For the text-containing cell, return its midpoint in [x, y] coordinate format. 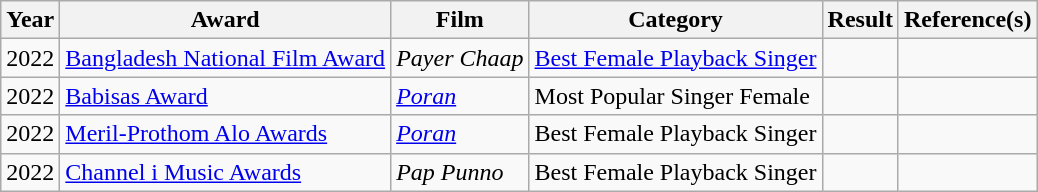
Category [676, 20]
Result [860, 20]
Channel i Music Awards [226, 172]
Year [30, 20]
Pap Punno [460, 172]
Reference(s) [968, 20]
Babisas Award [226, 96]
Award [226, 20]
Film [460, 20]
Most Popular Singer Female [676, 96]
Meril-Prothom Alo Awards [226, 134]
Bangladesh National Film Award [226, 58]
Payer Chaap [460, 58]
